Pinpoint the cell where the given text exists, returning its (X, Y) midpoint coordinate. 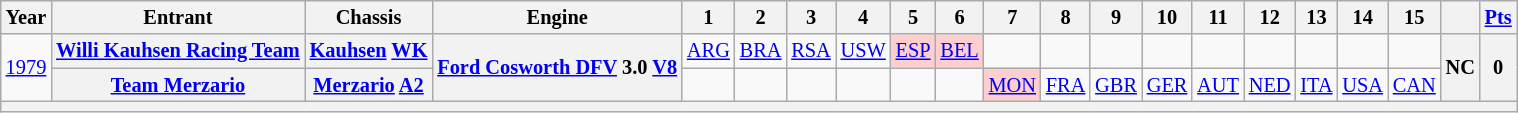
9 (1116, 17)
NC (1460, 68)
7 (1012, 17)
USW (864, 51)
ESP (914, 51)
14 (1362, 17)
GER (1167, 85)
1979 (26, 68)
1 (708, 17)
11 (1218, 17)
10 (1167, 17)
ARG (708, 51)
12 (1270, 17)
8 (1066, 17)
BEL (959, 51)
4 (864, 17)
2 (761, 17)
RSA (810, 51)
Kauhsen WK (369, 51)
Entrant (178, 17)
FRA (1066, 85)
Team Merzario (178, 85)
MON (1012, 85)
CAN (1414, 85)
USA (1362, 85)
15 (1414, 17)
13 (1316, 17)
Merzario A2 (369, 85)
ITA (1316, 85)
BRA (761, 51)
Willi Kauhsen Racing Team (178, 51)
6 (959, 17)
3 (810, 17)
AUT (1218, 85)
GBR (1116, 85)
Pts (1498, 17)
Engine (557, 17)
Year (26, 17)
Ford Cosworth DFV 3.0 V8 (557, 68)
0 (1498, 68)
Chassis (369, 17)
NED (1270, 85)
5 (914, 17)
